Capture the cell that displays the provided text and extract its (x, y) central coordinate. 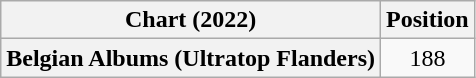
188 (428, 58)
Position (428, 20)
Belgian Albums (Ultratop Flanders) (191, 58)
Chart (2022) (191, 20)
